Find where the given text appears and provide that cell's center as (X, Y) coordinate. 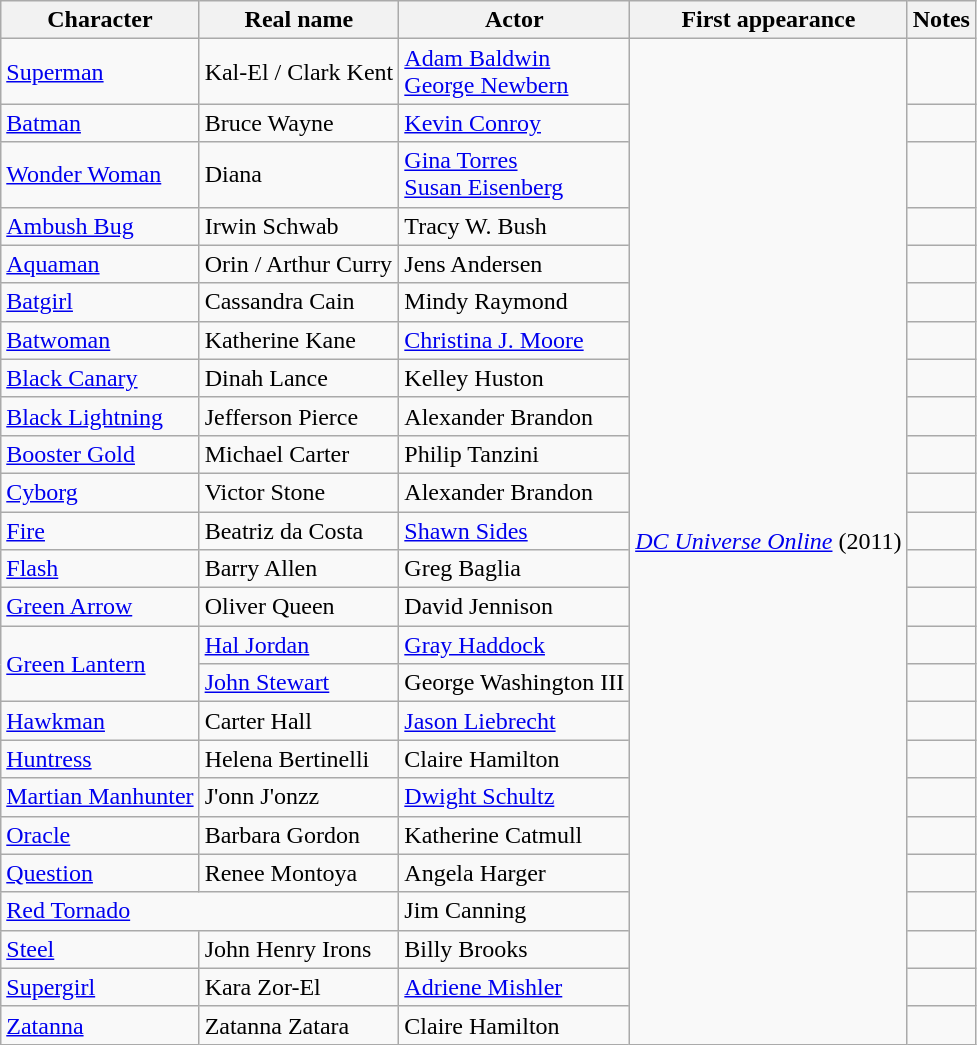
Ambush Bug (100, 226)
Kara Zor-El (299, 987)
First appearance (768, 20)
Huntress (100, 759)
Billy Brooks (514, 949)
Martian Manhunter (100, 797)
Bruce Wayne (299, 123)
Superman (100, 72)
Gina TorresSusan Eisenberg (514, 174)
Notes (941, 20)
Katherine Kane (299, 340)
Cassandra Cain (299, 302)
Red Tornado (200, 911)
Angela Harger (514, 873)
John Stewart (299, 683)
Booster Gold (100, 454)
Diana (299, 174)
Zatanna (100, 1025)
Fire (100, 531)
Barbara Gordon (299, 835)
Black Canary (100, 378)
Carter Hall (299, 721)
Character (100, 20)
Victor Stone (299, 492)
Oliver Queen (299, 607)
Batwoman (100, 340)
Actor (514, 20)
Steel (100, 949)
Wonder Woman (100, 174)
Batman (100, 123)
Zatanna Zatara (299, 1025)
Adam BaldwinGeorge Newbern (514, 72)
Black Lightning (100, 416)
Hawkman (100, 721)
Question (100, 873)
Irwin Schwab (299, 226)
Flash (100, 569)
Katherine Catmull (514, 835)
Dwight Schultz (514, 797)
Beatriz da Costa (299, 531)
David Jennison (514, 607)
Kal-El / Clark Kent (299, 72)
Jens Andersen (514, 264)
J'onn J'onzz (299, 797)
Kevin Conroy (514, 123)
Green Lantern (100, 664)
Dinah Lance (299, 378)
Michael Carter (299, 454)
Renee Montoya (299, 873)
John Henry Irons (299, 949)
Tracy W. Bush (514, 226)
Jefferson Pierce (299, 416)
Oracle (100, 835)
Supergirl (100, 987)
Greg Baglia (514, 569)
Batgirl (100, 302)
Hal Jordan (299, 645)
Gray Haddock (514, 645)
Helena Bertinelli (299, 759)
Christina J. Moore (514, 340)
Orin / Arthur Curry (299, 264)
Shawn Sides (514, 531)
Adriene Mishler (514, 987)
Philip Tanzini (514, 454)
Aquaman (100, 264)
Cyborg (100, 492)
Green Arrow (100, 607)
George Washington III (514, 683)
Barry Allen (299, 569)
Jason Liebrecht (514, 721)
Mindy Raymond (514, 302)
DC Universe Online (2011) (768, 542)
Jim Canning (514, 911)
Real name (299, 20)
Kelley Huston (514, 378)
